Output the [x, y] coordinate of the center of the cell containing the given text.  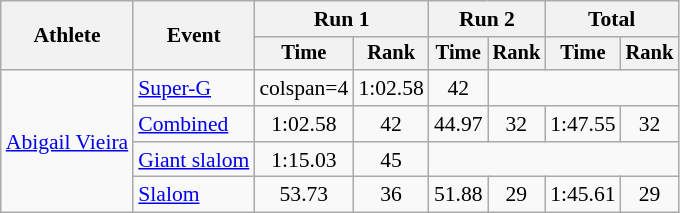
Giant slalom [194, 160]
51.88 [458, 195]
1:45.61 [582, 195]
Super-G [194, 88]
44.97 [458, 124]
Run 1 [342, 19]
Abigail Vieira [68, 141]
colspan=4 [304, 88]
Run 2 [487, 19]
Athlete [68, 36]
Total [612, 19]
53.73 [304, 195]
1:47.55 [582, 124]
Slalom [194, 195]
45 [390, 160]
Event [194, 36]
Combined [194, 124]
1:15.03 [304, 160]
36 [390, 195]
